Provide the (x, y) coordinate of the cell's center where the given text is located.  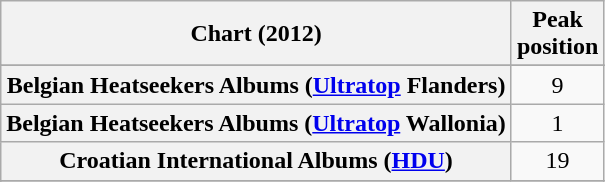
Peakposition (557, 34)
1 (557, 123)
9 (557, 85)
19 (557, 161)
Chart (2012) (256, 34)
Croatian International Albums (HDU) (256, 161)
Belgian Heatseekers Albums (Ultratop Wallonia) (256, 123)
Belgian Heatseekers Albums (Ultratop Flanders) (256, 85)
